Detect which cell encompasses the target text, then output its [X, Y] center coordinate. 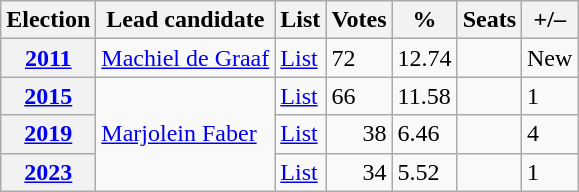
5.52 [424, 172]
Lead candidate [186, 20]
2011 [48, 58]
72 [359, 58]
Election [48, 20]
+/– [550, 20]
6.46 [424, 134]
2015 [48, 96]
11.58 [424, 96]
4 [550, 134]
Marjolein Faber [186, 134]
% [424, 20]
34 [359, 172]
12.74 [424, 58]
Machiel de Graaf [186, 58]
Votes [359, 20]
Seats [489, 20]
2023 [48, 172]
New [550, 58]
66 [359, 96]
2019 [48, 134]
38 [359, 134]
